Extract the (x, y) coordinate from the center of the cell holding the provided text.  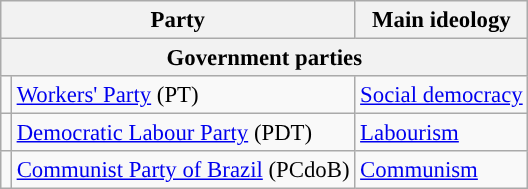
Social democracy (442, 95)
Main ideology (442, 20)
Workers' Party (PT) (182, 95)
Party (178, 20)
Government parties (264, 58)
Labourism (442, 133)
Communist Party of Brazil (PCdoB) (182, 170)
Communism (442, 170)
Democratic Labour Party (PDT) (182, 133)
